Capture the cell that displays the provided text and extract its (X, Y) central coordinate. 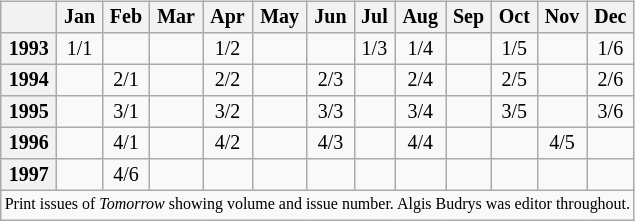
3/4 (420, 112)
4/5 (562, 144)
3/1 (126, 112)
1/6 (610, 48)
4/4 (420, 144)
4/1 (126, 144)
Jul (374, 18)
Apr (228, 18)
4/3 (330, 144)
2/1 (126, 80)
May (280, 18)
1/1 (80, 48)
2/6 (610, 80)
3/6 (610, 112)
2/4 (420, 80)
1/2 (228, 48)
3/5 (514, 112)
Nov (562, 18)
1997 (29, 174)
4/2 (228, 144)
Feb (126, 18)
Oct (514, 18)
1996 (29, 144)
Jan (80, 18)
2/5 (514, 80)
1/5 (514, 48)
Jun (330, 18)
Aug (420, 18)
4/6 (126, 174)
2/2 (228, 80)
1/4 (420, 48)
Mar (176, 18)
Dec (610, 18)
1995 (29, 112)
Sep (469, 18)
2/3 (330, 80)
1/3 (374, 48)
1993 (29, 48)
1994 (29, 80)
Print issues of Tomorrow showing volume and issue number. Algis Budrys was editor throughout. (318, 205)
3/3 (330, 112)
3/2 (228, 112)
